Provide the (X, Y) coordinate of the cell's center where the given text is located.  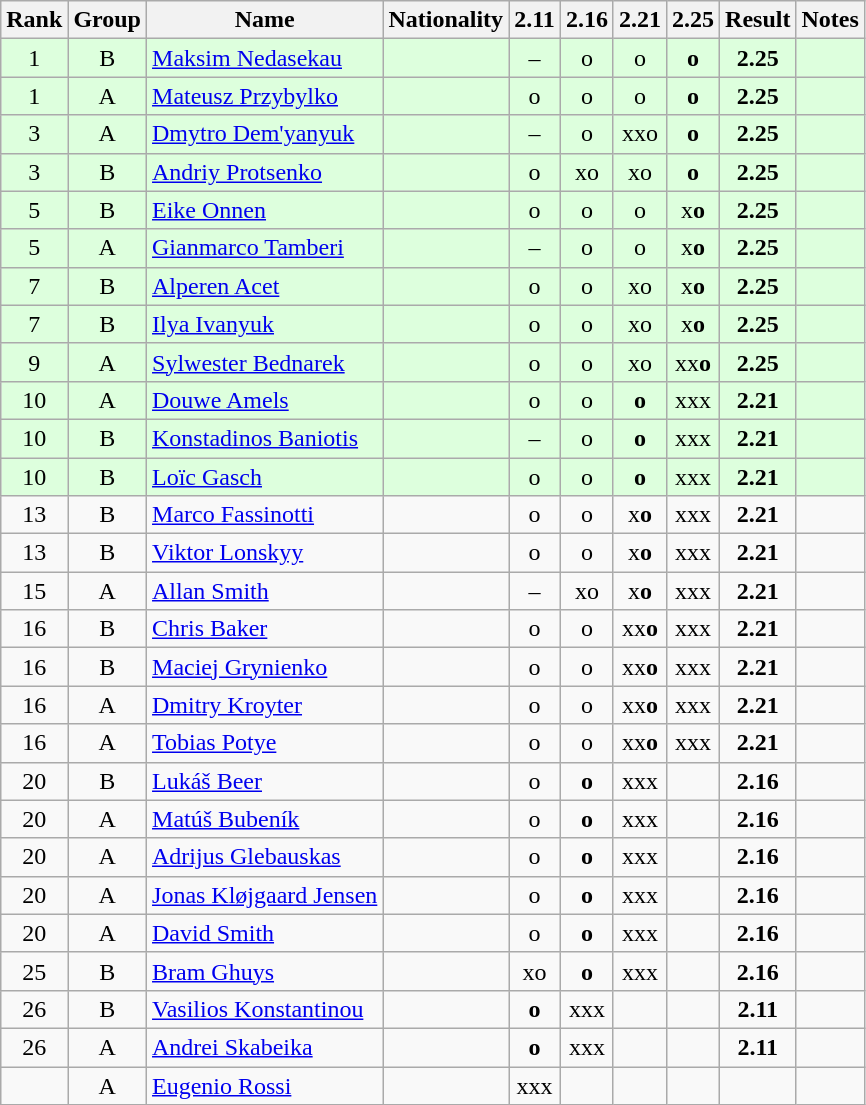
Dmitry Kroyter (265, 705)
Alperen Acet (265, 286)
Douwe Amels (265, 400)
Chris Baker (265, 629)
Allan Smith (265, 591)
Bram Ghuys (265, 971)
Loïc Gasch (265, 477)
Jonas Kløjgaard Jensen (265, 895)
Rank (34, 20)
Dmytro Dem'yanyuk (265, 134)
Gianmarco Tamberi (265, 248)
Matúš Bubeník (265, 819)
Group (108, 20)
Maksim Nedasekau (265, 58)
Tobias Potye (265, 743)
Nationality (446, 20)
Andrei Skabeika (265, 1047)
Notes (830, 20)
Vasilios Konstantinou (265, 1009)
Maciej Grynienko (265, 667)
Mateusz Przybylko (265, 96)
Viktor Lonskyy (265, 553)
Adrijus Glebauskas (265, 857)
15 (34, 591)
9 (34, 362)
Result (758, 20)
Marco Fassinotti (265, 515)
Eugenio Rossi (265, 1085)
Eike Onnen (265, 210)
Name (265, 20)
David Smith (265, 933)
Lukáš Beer (265, 781)
Ilya Ivanyuk (265, 324)
Konstadinos Baniotis (265, 438)
Andriy Protsenko (265, 172)
Sylwester Bednarek (265, 362)
25 (34, 971)
